Pinpoint the cell where the given text exists, returning its (X, Y) midpoint coordinate. 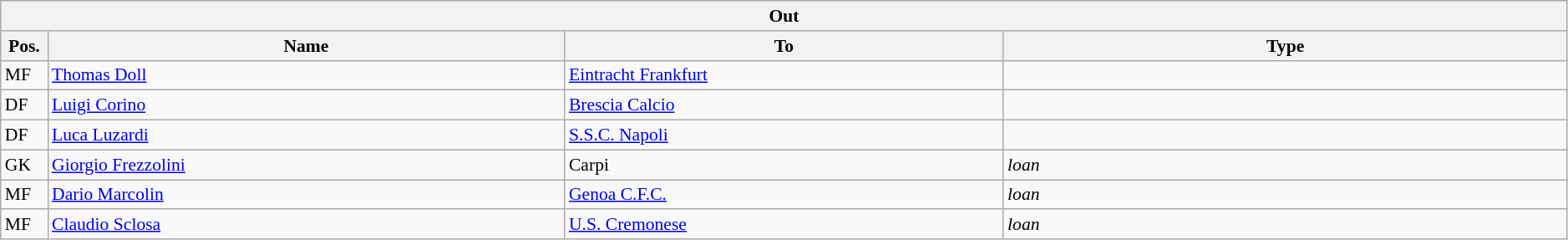
Luigi Corino (306, 105)
Genoa C.F.C. (784, 195)
U.S. Cremonese (784, 225)
GK (24, 165)
Carpi (784, 165)
Giorgio Frezzolini (306, 165)
Thomas Doll (306, 75)
Out (784, 16)
Type (1285, 46)
Claudio Sclosa (306, 225)
Luca Luzardi (306, 135)
Dario Marcolin (306, 195)
S.S.C. Napoli (784, 135)
Eintracht Frankfurt (784, 75)
To (784, 46)
Brescia Calcio (784, 105)
Pos. (24, 46)
Name (306, 46)
